Search for the cell housing the specified text and yield its (X, Y) center coordinate. 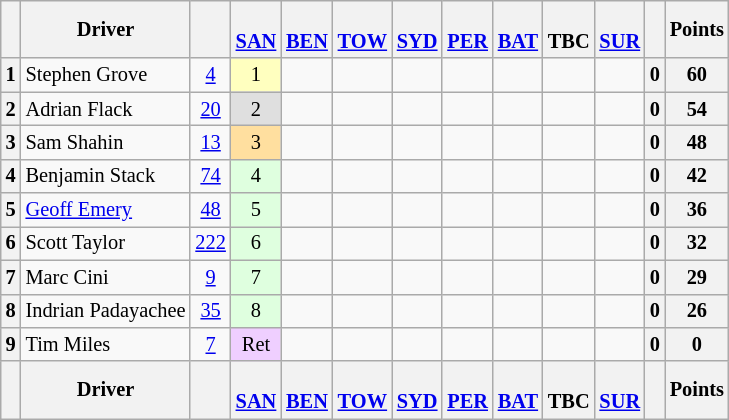
Adrian Flack (106, 109)
42 (697, 176)
Scott Taylor (106, 243)
29 (697, 277)
Benjamin Stack (106, 176)
32 (697, 243)
13 (210, 142)
222 (210, 243)
Stephen Grove (106, 75)
Ret (256, 344)
Indrian Padayachee (106, 311)
Sam Shahin (106, 142)
Marc Cini (106, 277)
60 (697, 75)
20 (210, 109)
74 (210, 176)
Geoff Emery (106, 210)
26 (697, 311)
35 (210, 311)
Tim Miles (106, 344)
54 (697, 109)
36 (697, 210)
